From the cell containing the given text, extract its center point as [X, Y] coordinate. 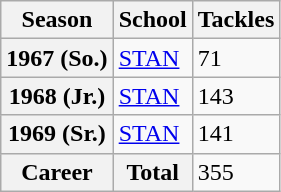
1968 (Jr.) [57, 96]
141 [236, 134]
Season [57, 20]
Tackles [236, 20]
Total [152, 172]
143 [236, 96]
School [152, 20]
355 [236, 172]
1969 (Sr.) [57, 134]
1967 (So.) [57, 58]
71 [236, 58]
Career [57, 172]
